Extract the (x, y) coordinate from the center of the cell holding the provided text.  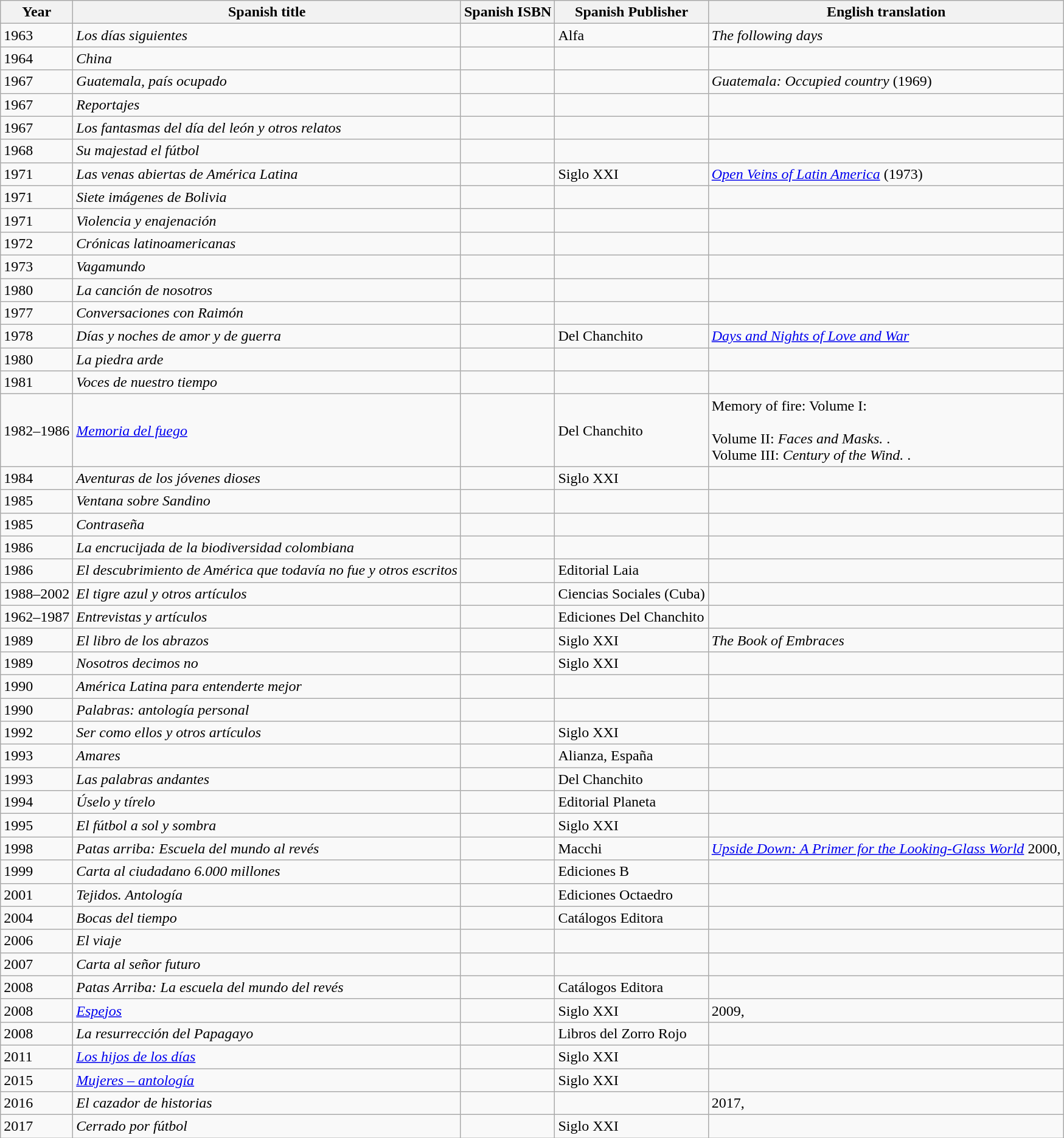
Libros del Zorro Rojo (631, 1033)
La canción de nosotros (267, 290)
2017 (37, 1126)
1964 (37, 58)
Ediciones Del Chanchito (631, 617)
Editorial Planeta (631, 802)
Spanish ISBN (507, 12)
El fútbol a sol y sombra (267, 825)
1984 (37, 478)
Siete imágenes de Bolivia (267, 197)
1988–2002 (37, 594)
La encrucijada de la biodiversidad colombiana (267, 547)
Las venas abiertas de América Latina (267, 174)
1995 (37, 825)
1978 (37, 336)
Guatemala, país ocupado (267, 82)
2004 (37, 918)
1968 (37, 151)
1992 (37, 733)
El libro de los abrazos (267, 640)
Úselo y tírelo (267, 802)
Carta al señor futuro (267, 964)
1973 (37, 266)
The Book of Embraces (886, 640)
La resurrección del Papagayo (267, 1033)
Alfa (631, 35)
Aventuras de los jóvenes dioses (267, 478)
Los fantasmas del día del león y otros relatos (267, 128)
2011 (37, 1056)
Palabras: antología personal (267, 710)
Ciencias Sociales (Cuba) (631, 594)
Patas Arriba: La escuela del mundo del revés (267, 987)
Reportajes (267, 105)
Violencia y enajenación (267, 220)
Vagamundo (267, 266)
Días y noches de amor y de guerra (267, 336)
1972 (37, 243)
Voces de nuestro tiempo (267, 383)
El tigre azul y otros artículos (267, 594)
1963 (37, 35)
Memoria del fuego (267, 431)
2007 (37, 964)
El descubrimiento de América que todavía no fue y otros escritos (267, 571)
Amares (267, 756)
El cazador de historias (267, 1103)
América Latina para entenderte mejor (267, 686)
Alianza, España (631, 756)
Mujeres – antología (267, 1080)
Spanish Publisher (631, 12)
Crónicas latinoamericanas (267, 243)
2015 (37, 1080)
Open Veins of Latin America (1973) (886, 174)
Year (37, 12)
2006 (37, 941)
Memory of fire: Volume I: Volume II: Faces and Masks. . Volume III: Century of the Wind. . (886, 431)
Contraseña (267, 524)
Las palabras andantes (267, 779)
Los días siguientes (267, 35)
Patas arriba: Escuela del mundo al revés (267, 848)
Ser como ellos y otros artículos (267, 733)
The following days (886, 35)
Days and Nights of Love and War (886, 336)
Su majestad el fútbol (267, 151)
2009, (886, 1010)
Guatemala: Occupied country (1969) (886, 82)
Spanish title (267, 12)
1982–1986 (37, 431)
2017, (886, 1103)
Upside Down: A Primer for the Looking-Glass World 2000, (886, 848)
Conversaciones con Raimón (267, 313)
English translation (886, 12)
China (267, 58)
1981 (37, 383)
1962–1987 (37, 617)
Cerrado por fútbol (267, 1126)
La piedra arde (267, 359)
1994 (37, 802)
Ventana sobre Sandino (267, 501)
Ediciones B (631, 872)
2016 (37, 1103)
Entrevistas y artículos (267, 617)
Espejos (267, 1010)
Macchi (631, 848)
Editorial Laia (631, 571)
Ediciones Octaedro (631, 895)
Tejidos. Antología (267, 895)
1977 (37, 313)
1999 (37, 872)
Los hijos de los días (267, 1056)
2001 (37, 895)
Carta al ciudadano 6.000 millones (267, 872)
Bocas del tiempo (267, 918)
Nosotros decimos no (267, 663)
1998 (37, 848)
El viaje (267, 941)
